Capture the cell that displays the provided text and extract its [X, Y] central coordinate. 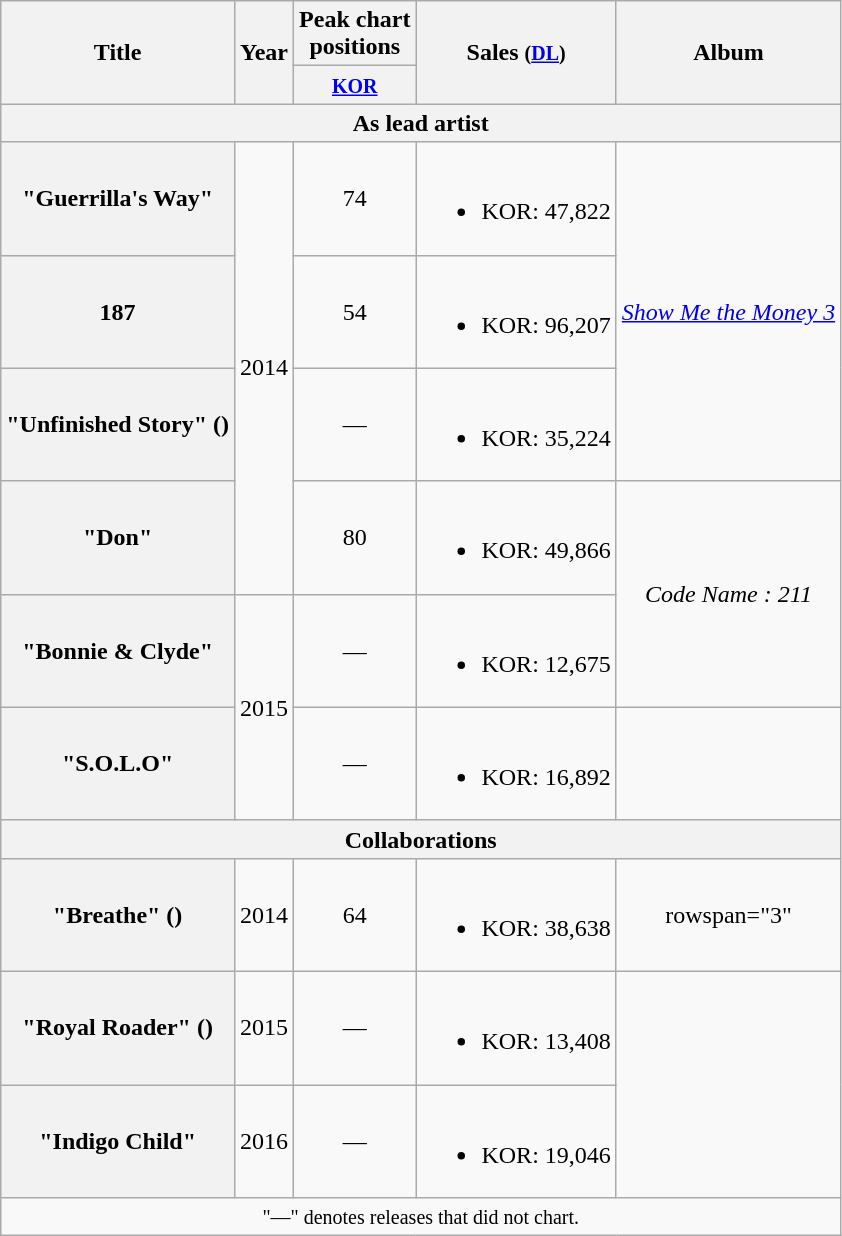
187 [118, 312]
Sales (DL) [516, 52]
KOR: 47,822 [516, 198]
2016 [264, 1140]
Title [118, 52]
54 [355, 312]
"Unfinished Story" () [118, 424]
Collaborations [421, 839]
"—" denotes releases that did not chart. [421, 1217]
Year [264, 52]
KOR: 49,866 [516, 538]
74 [355, 198]
Album [728, 52]
64 [355, 914]
"Don" [118, 538]
"Bonnie & Clyde" [118, 650]
KOR [355, 85]
KOR: 12,675 [516, 650]
As lead artist [421, 123]
KOR: 96,207 [516, 312]
"Indigo Child" [118, 1140]
KOR: 35,224 [516, 424]
Show Me the Money 3 [728, 312]
80 [355, 538]
Code Name : 211 [728, 594]
KOR: 19,046 [516, 1140]
Peak chart positions [355, 34]
KOR: 13,408 [516, 1028]
"S.O.L.O" [118, 764]
"Royal Roader" () [118, 1028]
"Breathe" () [118, 914]
KOR: 16,892 [516, 764]
rowspan="3" [728, 914]
KOR: 38,638 [516, 914]
"Guerrilla's Way" [118, 198]
